Capture the cell that displays the provided text and extract its [X, Y] central coordinate. 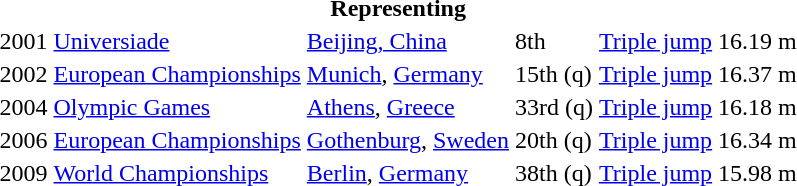
20th (q) [554, 140]
Beijing, China [408, 41]
Olympic Games [177, 107]
15th (q) [554, 74]
Gothenburg, Sweden [408, 140]
33rd (q) [554, 107]
Athens, Greece [408, 107]
8th [554, 41]
Munich, Germany [408, 74]
Universiade [177, 41]
